Provide the [x, y] coordinate of the cell's center where the given text is located.  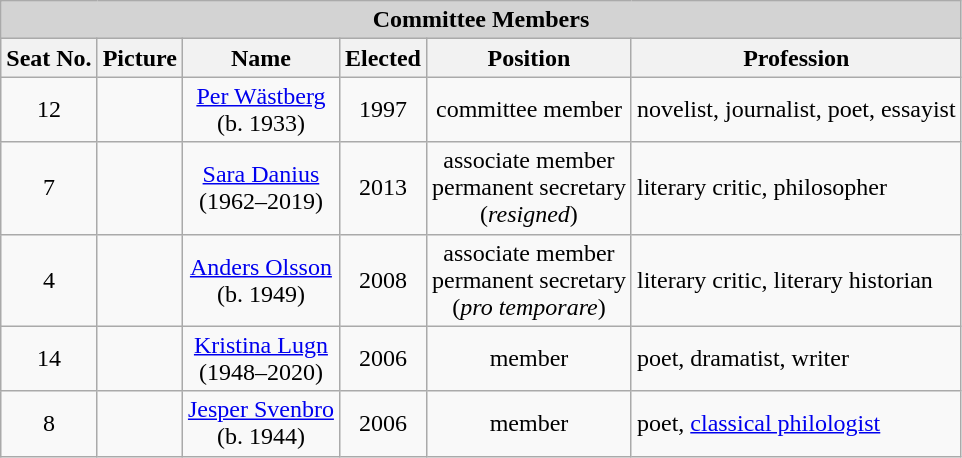
Profession [796, 58]
Sara Danius(1962–2019) [260, 188]
Jesper Svenbro (b. 1944) [260, 424]
associate memberpermanent secretary(pro temporare) [528, 280]
4 [49, 280]
Anders Olsson (b. 1949) [260, 280]
literary critic, literary historian [796, 280]
Committee Members [481, 20]
7 [49, 188]
2008 [382, 280]
Per Wästberg (b. 1933) [260, 110]
14 [49, 358]
literary critic, philosopher [796, 188]
2013 [382, 188]
Kristina Lugn (1948–2020) [260, 358]
Position [528, 58]
committee member [528, 110]
1997 [382, 110]
Picture [140, 58]
poet, classical philologist [796, 424]
Seat No. [49, 58]
Name [260, 58]
12 [49, 110]
novelist, journalist, poet, essayist [796, 110]
Elected [382, 58]
poet, dramatist, writer [796, 358]
8 [49, 424]
associate memberpermanent secretary(resigned) [528, 188]
